Scan for the cell matching the given text and deliver its [x, y] coordinate at center. 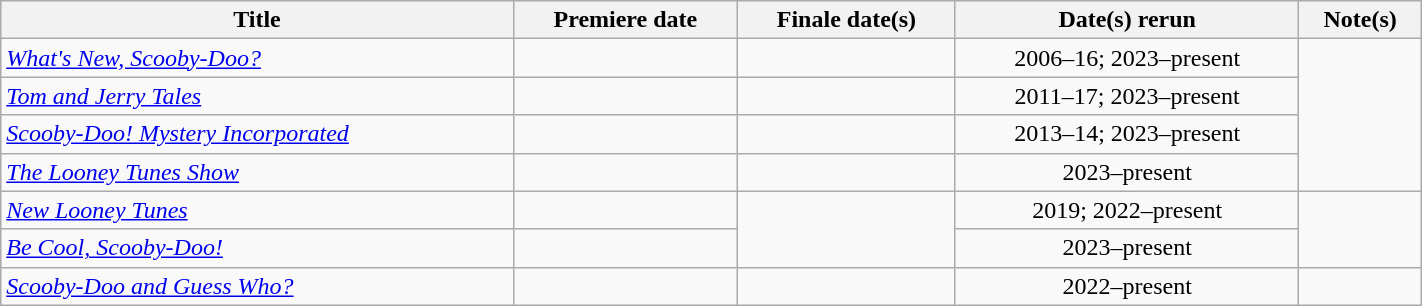
Premiere date [625, 20]
2013–14; 2023–present [1127, 134]
2019; 2022–present [1127, 210]
The Looney Tunes Show [257, 172]
Scooby-Doo and Guess Who? [257, 286]
Be Cool, Scooby-Doo! [257, 248]
Note(s) [1360, 20]
Title [257, 20]
Tom and Jerry Tales [257, 96]
Date(s) rerun [1127, 20]
Finale date(s) [847, 20]
What's New, Scooby-Doo? [257, 58]
2006–16; 2023–present [1127, 58]
2011–17; 2023–present [1127, 96]
New Looney Tunes [257, 210]
2022–present [1127, 286]
Scooby-Doo! Mystery Incorporated [257, 134]
